Find where the given text appears and provide that cell's center as [X, Y] coordinate. 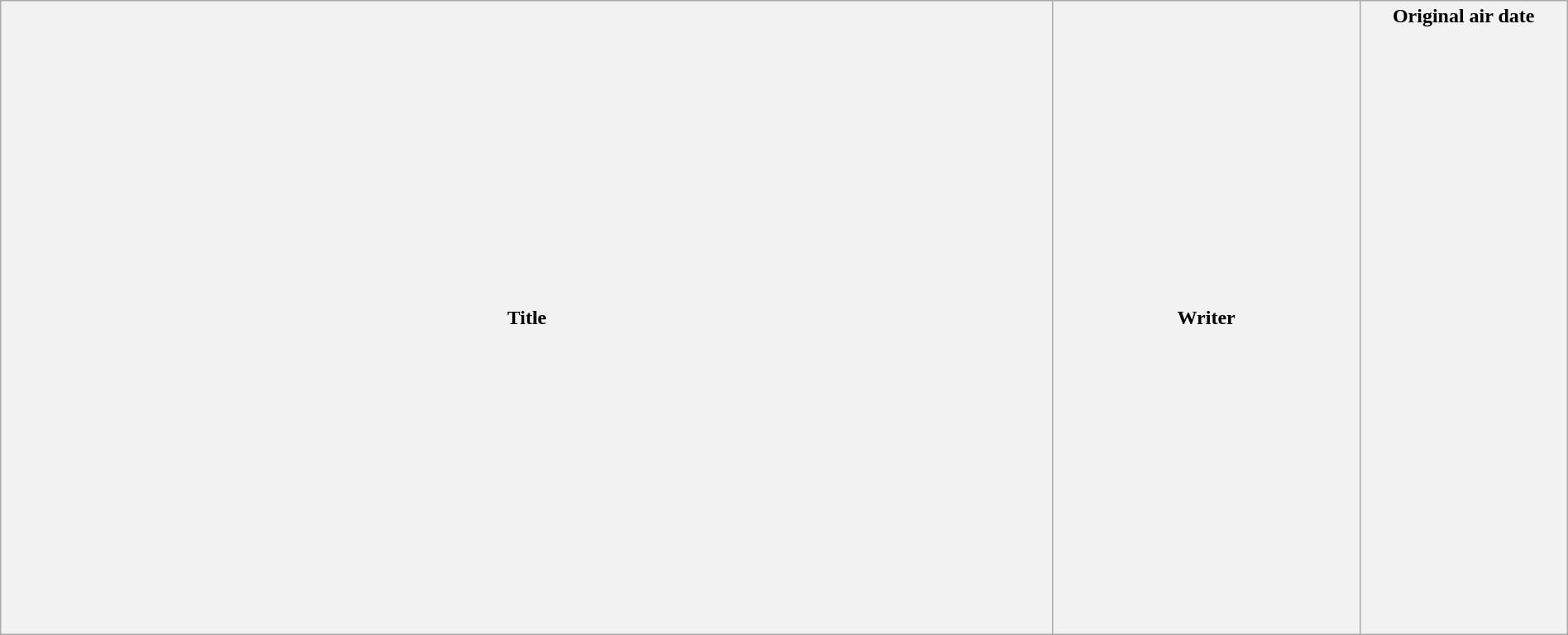
Title [527, 317]
Writer [1206, 317]
Original air date [1464, 317]
